Search for the cell housing the specified text and yield its (x, y) center coordinate. 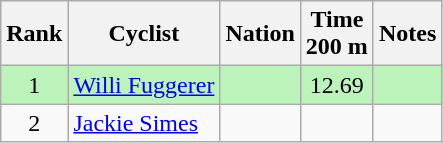
Willi Fuggerer (144, 85)
Jackie Simes (144, 123)
Time200 m (336, 34)
1 (34, 85)
Cyclist (144, 34)
Rank (34, 34)
Notes (407, 34)
12.69 (336, 85)
2 (34, 123)
Nation (260, 34)
